Detect which cell encompasses the target text, then output its (x, y) center coordinate. 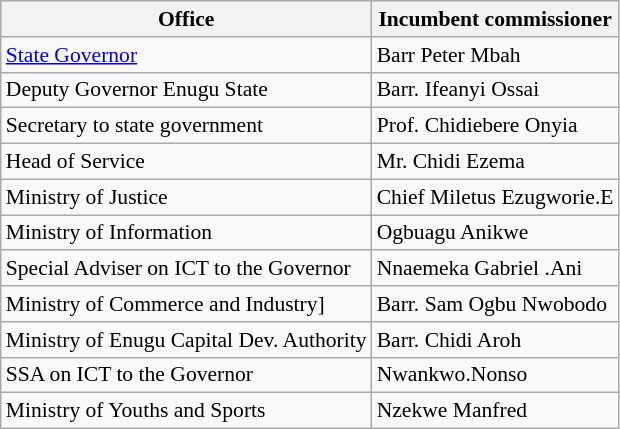
Prof. Chidiebere Onyia (496, 126)
SSA on ICT to the Governor (186, 375)
Special Adviser on ICT to the Governor (186, 269)
Office (186, 19)
Ministry of Justice (186, 197)
Nzekwe Manfred (496, 411)
Head of Service (186, 162)
Chief Miletus Ezugworie.E (496, 197)
Barr. Ifeanyi Ossai (496, 90)
Nnaemeka Gabriel .Ani (496, 269)
Incumbent commissioner (496, 19)
Deputy Governor Enugu State (186, 90)
Ogbuagu Anikwe (496, 233)
Secretary to state government (186, 126)
Barr Peter Mbah (496, 55)
Mr. Chidi Ezema (496, 162)
Barr. Chidi Aroh (496, 340)
Nwankwo.Nonso (496, 375)
Ministry of Youths and Sports (186, 411)
Ministry of Commerce and Industry] (186, 304)
Ministry of Information (186, 233)
Barr. Sam Ogbu Nwobodo (496, 304)
State Governor (186, 55)
Ministry of Enugu Capital Dev. Authority (186, 340)
